For the text-containing cell, return its midpoint in (x, y) coordinate format. 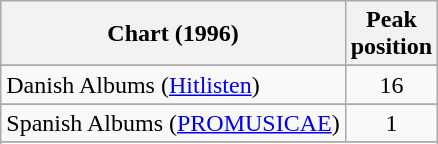
Chart (1996) (173, 34)
Peakposition (391, 34)
Spanish Albums (PROMUSICAE) (173, 123)
16 (391, 85)
1 (391, 123)
Danish Albums (Hitlisten) (173, 85)
